Detect which cell encompasses the target text, then output its [X, Y] center coordinate. 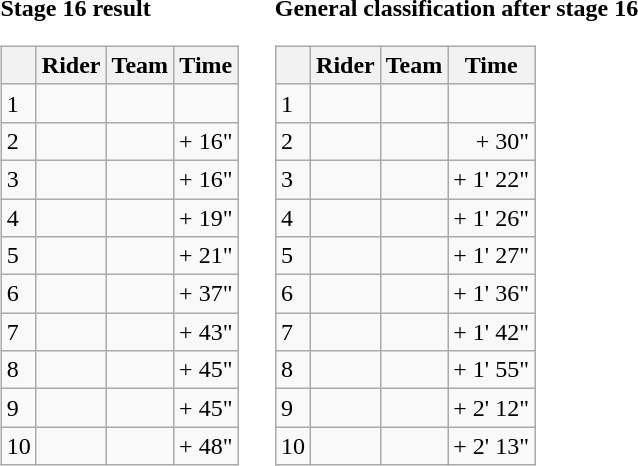
+ 1' 42" [492, 332]
+ 1' 36" [492, 294]
+ 43" [206, 332]
+ 1' 27" [492, 256]
+ 1' 55" [492, 370]
+ 2' 13" [492, 446]
+ 19" [206, 217]
+ 48" [206, 446]
+ 2' 12" [492, 408]
+ 1' 26" [492, 217]
+ 37" [206, 294]
+ 1' 22" [492, 179]
+ 30" [492, 141]
+ 21" [206, 256]
